For the text-containing cell, return its midpoint in (x, y) coordinate format. 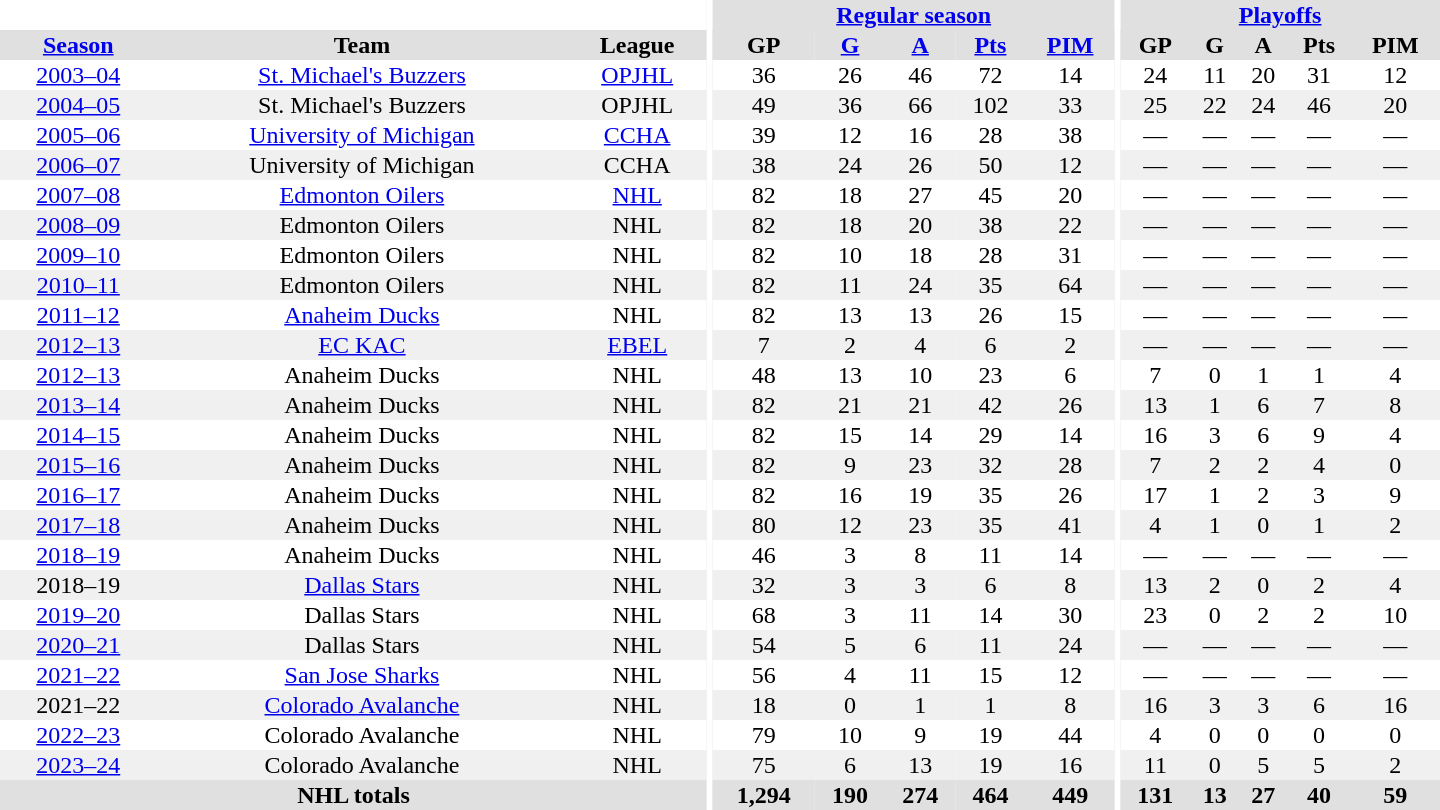
30 (1070, 615)
75 (764, 765)
Playoffs (1280, 15)
2004–05 (78, 105)
NHL totals (354, 795)
2017–18 (78, 525)
2006–07 (78, 165)
2013–14 (78, 405)
80 (764, 525)
2016–17 (78, 495)
Regular season (913, 15)
274 (920, 795)
64 (1070, 285)
2003–04 (78, 75)
102 (990, 105)
56 (764, 675)
2015–16 (78, 465)
2007–08 (78, 195)
33 (1070, 105)
EC KAC (362, 345)
48 (764, 375)
2014–15 (78, 435)
50 (990, 165)
68 (764, 615)
2009–10 (78, 255)
66 (920, 105)
79 (764, 735)
39 (764, 135)
131 (1155, 795)
Team (362, 45)
Season (78, 45)
2010–11 (78, 285)
45 (990, 195)
29 (990, 435)
2023–24 (78, 765)
2020–21 (78, 645)
1,294 (764, 795)
17 (1155, 495)
44 (1070, 735)
San Jose Sharks (362, 675)
54 (764, 645)
49 (764, 105)
59 (1395, 795)
2011–12 (78, 315)
449 (1070, 795)
League (637, 45)
EBEL (637, 345)
41 (1070, 525)
25 (1155, 105)
2008–09 (78, 225)
72 (990, 75)
2022–23 (78, 735)
2005–06 (78, 135)
42 (990, 405)
464 (990, 795)
190 (850, 795)
2019–20 (78, 615)
40 (1320, 795)
